Identify which cell holds the provided text, then report its (x, y) central coordinate. 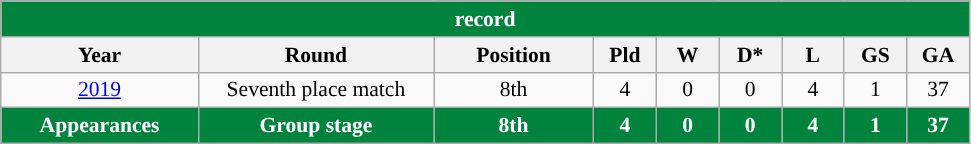
GS (876, 55)
L (814, 55)
record (486, 19)
2019 (100, 90)
Appearances (100, 126)
Group stage (316, 126)
D* (750, 55)
Position (514, 55)
W (688, 55)
Pld (626, 55)
GA (938, 55)
Round (316, 55)
Seventh place match (316, 90)
Year (100, 55)
